Return (X, Y) of the center of cell containing provided text 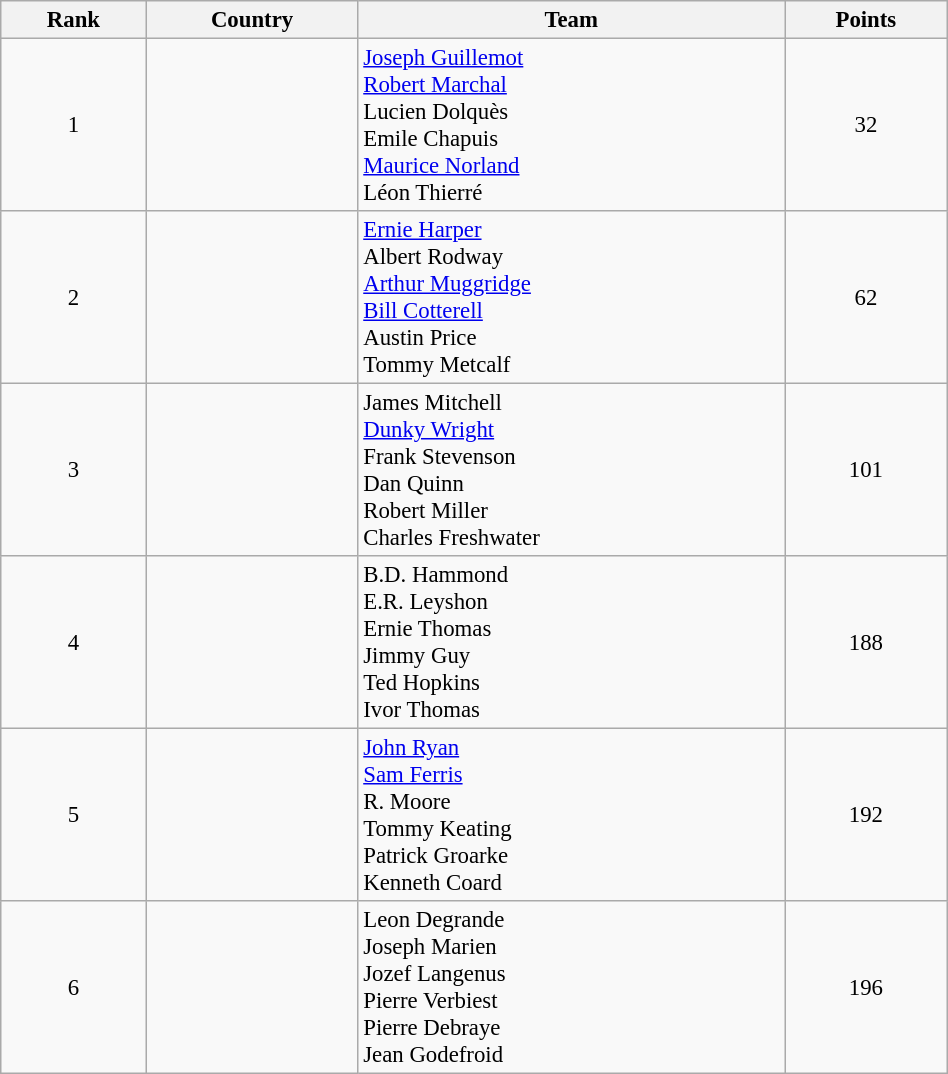
32 (866, 126)
188 (866, 642)
3 (74, 470)
1 (74, 126)
Joseph GuillemotRobert MarchalLucien DolquèsEmile ChapuisMaurice NorlandLéon Thierré (572, 126)
Team (572, 20)
192 (866, 816)
James MitchellDunky WrightFrank StevensonDan QuinnRobert MillerCharles Freshwater (572, 470)
Rank (74, 20)
B.D. HammondE.R. LeyshonErnie ThomasJimmy GuyTed HopkinsIvor Thomas (572, 642)
Country (252, 20)
John RyanSam FerrisR. MooreTommy KeatingPatrick GroarkeKenneth Coard (572, 816)
5 (74, 816)
101 (866, 470)
2 (74, 298)
4 (74, 642)
Points (866, 20)
Ernie HarperAlbert RodwayArthur MuggridgeBill CotterellAustin PriceTommy Metcalf (572, 298)
62 (866, 298)
